Pinpoint the cell where the given text exists, returning its [x, y] midpoint coordinate. 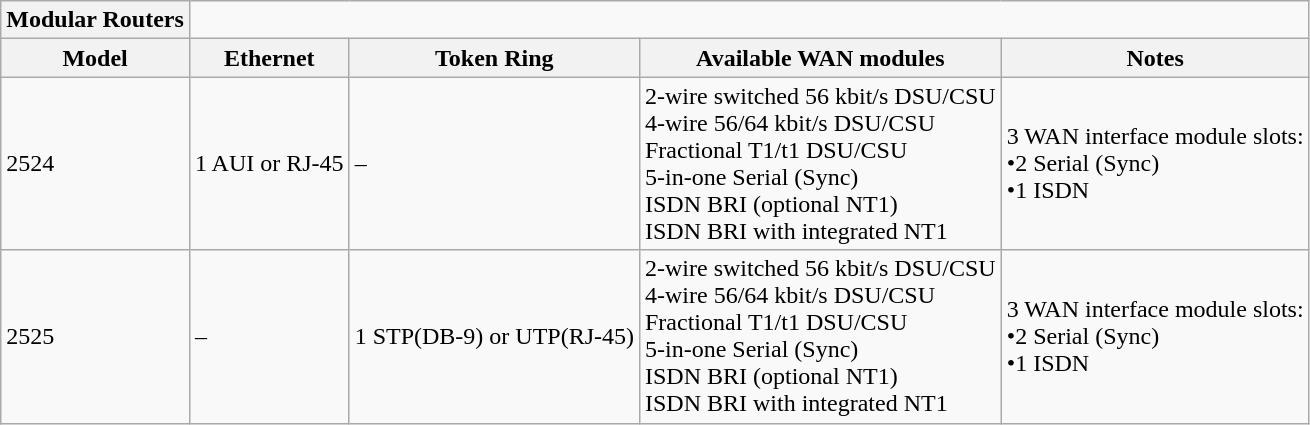
Model [96, 58]
Notes [1155, 58]
Ethernet [269, 58]
Token Ring [494, 58]
Available WAN modules [820, 58]
2524 [96, 164]
Modular Routers [96, 20]
1 STP(DB-9) or UTP(RJ-45) [494, 336]
1 AUI or RJ-45 [269, 164]
2525 [96, 336]
